Find where the given text appears and provide that cell's center as [X, Y] coordinate. 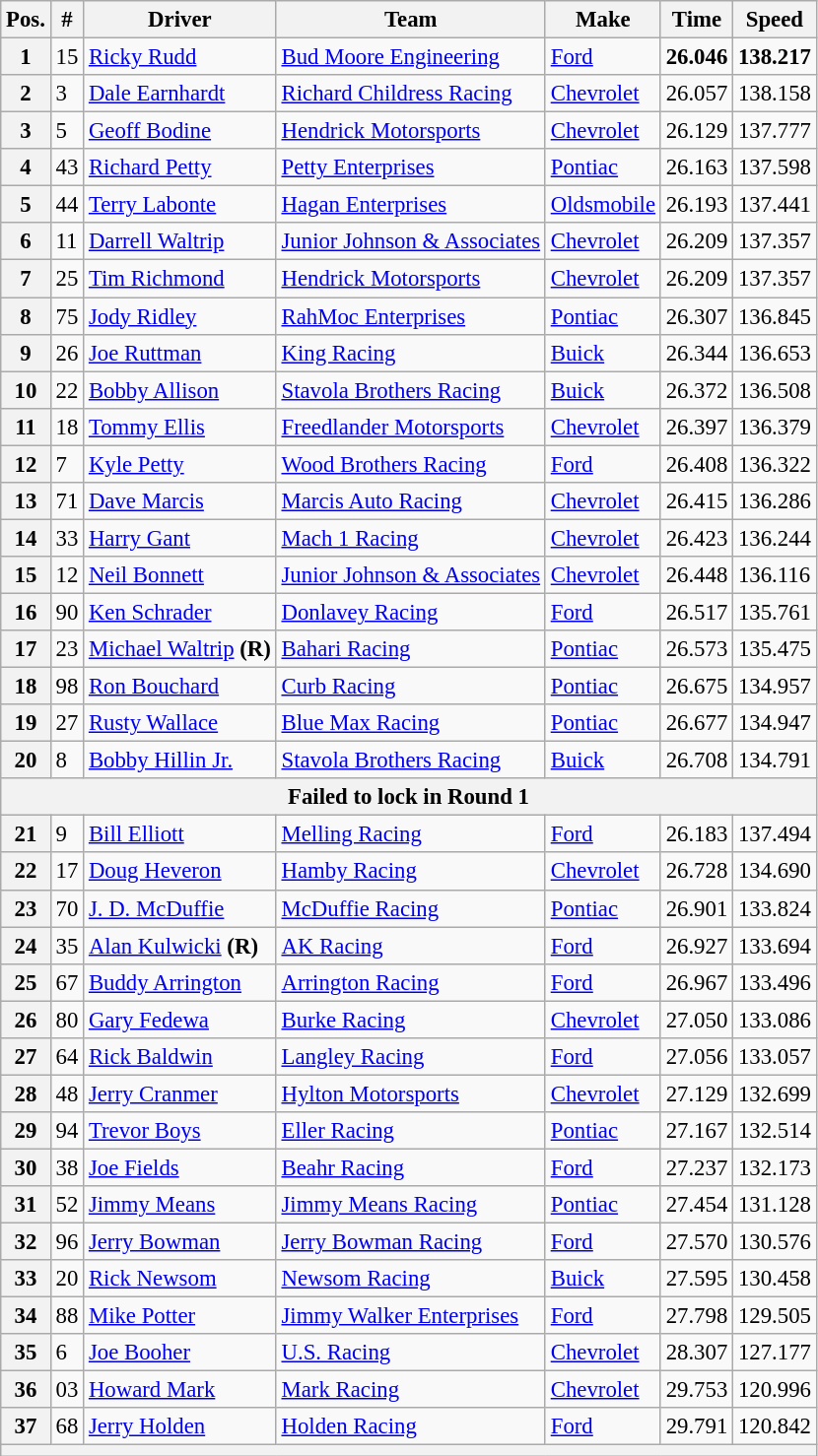
136.322 [775, 464]
26.408 [696, 464]
Wood Brothers Racing [410, 464]
43 [67, 167]
13 [26, 501]
Jimmy Means Racing [410, 1205]
27.237 [696, 1167]
29.753 [696, 1390]
133.694 [775, 946]
Kyle Petty [180, 464]
90 [67, 612]
98 [67, 687]
134.957 [775, 687]
71 [67, 501]
Hamby Racing [410, 872]
26.193 [696, 205]
26.307 [696, 316]
14 [26, 538]
130.576 [775, 1242]
37 [26, 1427]
26.448 [696, 575]
Hylton Motorsports [410, 1093]
King Racing [410, 353]
48 [67, 1093]
Marcis Auto Racing [410, 501]
26.372 [696, 390]
Rick Baldwin [180, 1057]
64 [67, 1057]
137.494 [775, 834]
Joe Booher [180, 1353]
Bill Elliott [180, 834]
Mike Potter [180, 1316]
138.158 [775, 94]
26.057 [696, 94]
133.086 [775, 1020]
Team [410, 20]
Oldsmobile [603, 205]
120.842 [775, 1427]
80 [67, 1020]
134.947 [775, 723]
26.129 [696, 131]
Blue Max Racing [410, 723]
Donlavey Racing [410, 612]
70 [67, 908]
Melling Racing [410, 834]
RahMoc Enterprises [410, 316]
26.344 [696, 353]
136.244 [775, 538]
138.217 [775, 57]
131.128 [775, 1205]
135.475 [775, 649]
24 [26, 946]
Newsom Racing [410, 1279]
Terry Labonte [180, 205]
Eller Racing [410, 1131]
136.379 [775, 427]
Bobby Allison [180, 390]
132.699 [775, 1093]
26.415 [696, 501]
J. D. McDuffie [180, 908]
2 [26, 94]
136.116 [775, 575]
Mach 1 Racing [410, 538]
27.595 [696, 1279]
38 [67, 1167]
Jody Ridley [180, 316]
Joe Ruttman [180, 353]
McDuffie Racing [410, 908]
34 [26, 1316]
67 [67, 982]
Curb Racing [410, 687]
16 [26, 612]
26.728 [696, 872]
133.496 [775, 982]
27.056 [696, 1057]
Doug Heveron [180, 872]
Jerry Bowman [180, 1242]
26.423 [696, 538]
Beahr Racing [410, 1167]
Petty Enterprises [410, 167]
# [67, 20]
26.397 [696, 427]
134.690 [775, 872]
120.996 [775, 1390]
Jimmy Walker Enterprises [410, 1316]
132.173 [775, 1167]
129.505 [775, 1316]
Ricky Rudd [180, 57]
Time [696, 20]
21 [26, 834]
Richard Petty [180, 167]
Mark Racing [410, 1390]
26.927 [696, 946]
Jerry Holden [180, 1427]
26.573 [696, 649]
134.791 [775, 761]
Pos. [26, 20]
19 [26, 723]
26.967 [696, 982]
4 [26, 167]
Ron Bouchard [180, 687]
27.050 [696, 1020]
29 [26, 1131]
68 [67, 1427]
Richard Childress Racing [410, 94]
26.183 [696, 834]
Buddy Arrington [180, 982]
Gary Fedewa [180, 1020]
Holden Racing [410, 1427]
Darrell Waltrip [180, 241]
136.508 [775, 390]
Langley Racing [410, 1057]
Tim Richmond [180, 279]
Geoff Bodine [180, 131]
30 [26, 1167]
U.S. Racing [410, 1353]
36 [26, 1390]
29.791 [696, 1427]
Joe Fields [180, 1167]
Dale Earnhardt [180, 94]
137.441 [775, 205]
136.653 [775, 353]
Speed [775, 20]
26.675 [696, 687]
32 [26, 1242]
Arrington Racing [410, 982]
27.570 [696, 1242]
AK Racing [410, 946]
Harry Gant [180, 538]
Jimmy Means [180, 1205]
135.761 [775, 612]
26.163 [696, 167]
137.777 [775, 131]
133.057 [775, 1057]
Michael Waltrip (R) [180, 649]
Ken Schrader [180, 612]
Tommy Ellis [180, 427]
Neil Bonnett [180, 575]
94 [67, 1131]
Trevor Boys [180, 1131]
Bobby Hillin Jr. [180, 761]
Alan Kulwicki (R) [180, 946]
28 [26, 1093]
Bud Moore Engineering [410, 57]
Failed to lock in Round 1 [408, 797]
75 [67, 316]
Rusty Wallace [180, 723]
Hagan Enterprises [410, 205]
137.598 [775, 167]
88 [67, 1316]
130.458 [775, 1279]
Rick Newsom [180, 1279]
Jerry Cranmer [180, 1093]
96 [67, 1242]
10 [26, 390]
26.046 [696, 57]
03 [67, 1390]
Dave Marcis [180, 501]
26.901 [696, 908]
44 [67, 205]
127.177 [775, 1353]
Bahari Racing [410, 649]
27.454 [696, 1205]
52 [67, 1205]
132.514 [775, 1131]
Burke Racing [410, 1020]
Freedlander Motorsports [410, 427]
Driver [180, 20]
Howard Mark [180, 1390]
Jerry Bowman Racing [410, 1242]
27.798 [696, 1316]
26.708 [696, 761]
26.677 [696, 723]
27.167 [696, 1131]
26.517 [696, 612]
27.129 [696, 1093]
31 [26, 1205]
133.824 [775, 908]
Make [603, 20]
1 [26, 57]
28.307 [696, 1353]
136.286 [775, 501]
136.845 [775, 316]
